Find where the given text appears and provide that cell's center as [X, Y] coordinate. 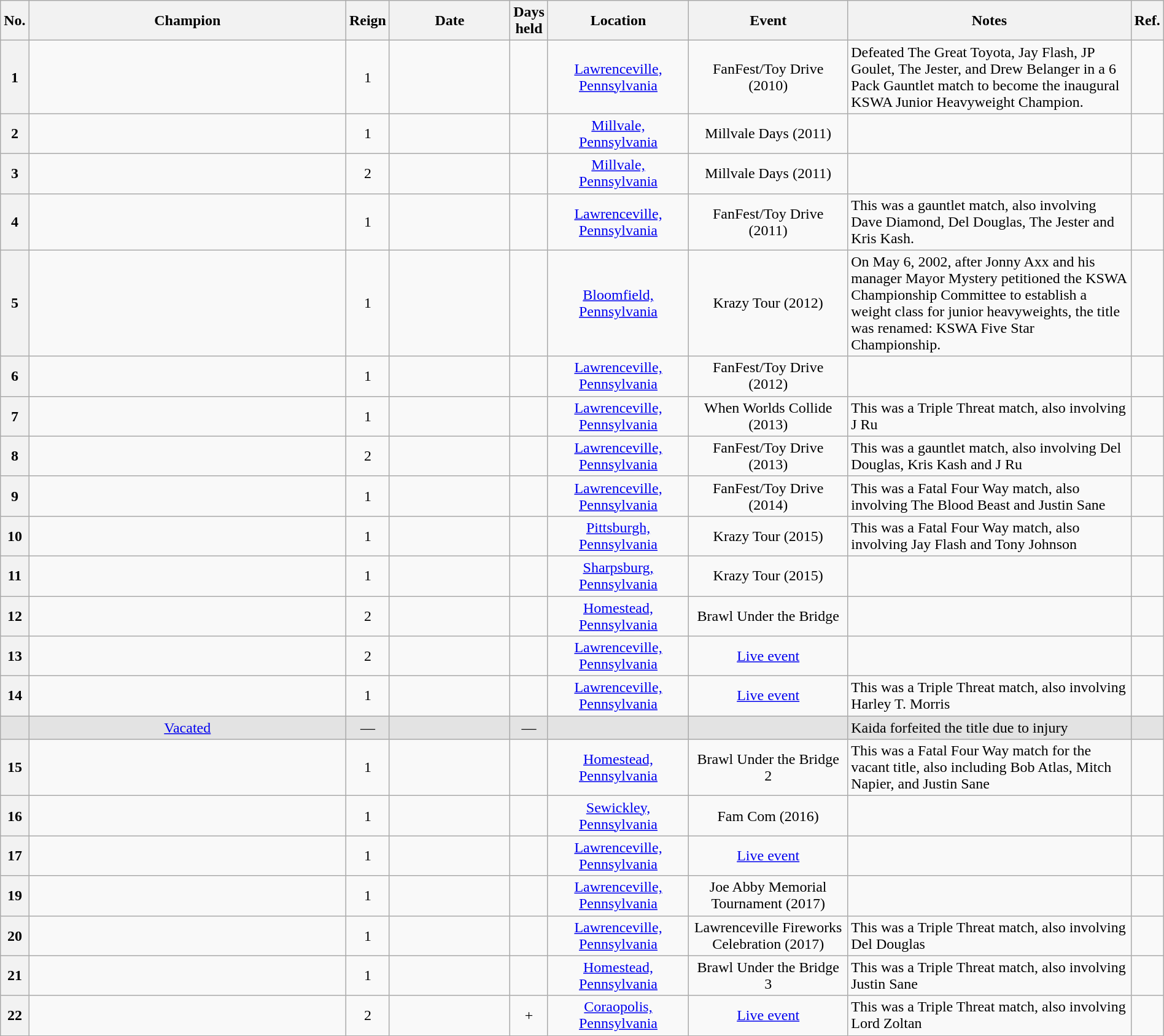
19 [15, 895]
22 [15, 1016]
Coraopolis, Pennsylvania [618, 1016]
5 [15, 303]
Fam Com (2016) [769, 816]
This was a Triple Threat match, also involving Harley T. Morris [990, 696]
Location [618, 21]
4 [15, 222]
10 [15, 536]
14 [15, 696]
FanFest/Toy Drive (2012) [769, 376]
Date [449, 21]
Kaida forfeited the title due to injury [990, 728]
This was a Triple Threat match, also involving Lord Zoltan [990, 1016]
Vacated [187, 728]
6 [15, 376]
This was a Fatal Four Way match for the vacant title, also including Bob Atlas, Mitch Napier, and Justin Sane [990, 768]
No. [15, 21]
Bloomfield, Pennsylvania [618, 303]
Event [769, 21]
FanFest/Toy Drive (2010) [769, 77]
17 [15, 856]
This was a Triple Threat match, also involving Justin Sane [990, 975]
7 [15, 416]
12 [15, 615]
16 [15, 816]
When Worlds Collide (2013) [769, 416]
This was a gauntlet match, also involving Del Douglas, Kris Kash and J Ru [990, 456]
Brawl Under the Bridge 2 [769, 768]
15 [15, 768]
FanFest/Toy Drive (2013) [769, 456]
Notes [990, 21]
Champion [187, 21]
This was a gauntlet match, also involving Dave Diamond, Del Douglas, The Jester and Kris Kash. [990, 222]
9 [15, 496]
FanFest/Toy Drive (2014) [769, 496]
+ [529, 1016]
Brawl Under the Bridge [769, 615]
11 [15, 576]
13 [15, 656]
21 [15, 975]
FanFest/Toy Drive (2011) [769, 222]
8 [15, 456]
Days held [529, 21]
3 [15, 173]
Lawrenceville Fireworks Celebration (2017) [769, 936]
Ref. [1147, 21]
This was a Fatal Four Way match, also involving The Blood Beast and Justin Sane [990, 496]
20 [15, 936]
This was a Triple Threat match, also involving Del Douglas [990, 936]
This was a Fatal Four Way match, also involving Jay Flash and Tony Johnson [990, 536]
Pittsburgh, Pennsylvania [618, 536]
This was a Triple Threat match, also involving J Ru [990, 416]
Brawl Under the Bridge 3 [769, 975]
Sewickley, Pennsylvania [618, 816]
Reign [367, 21]
Sharpsburg, Pennsylvania [618, 576]
Krazy Tour (2012) [769, 303]
Joe Abby Memorial Tournament (2017) [769, 895]
